Pinpoint the cell where the given text exists, returning its [x, y] midpoint coordinate. 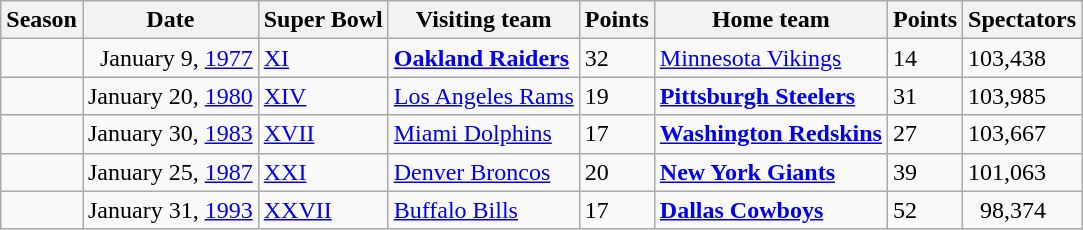
20 [616, 172]
103,438 [1022, 58]
Spectators [1022, 20]
Pittsburgh Steelers [770, 96]
39 [924, 172]
Date [170, 20]
101,063 [1022, 172]
Denver Broncos [484, 172]
Visiting team [484, 20]
January 9, 1977 [170, 58]
XXVII [323, 210]
32 [616, 58]
XIV [323, 96]
19 [616, 96]
Los Angeles Rams [484, 96]
Dallas Cowboys [770, 210]
14 [924, 58]
Home team [770, 20]
31 [924, 96]
52 [924, 210]
January 30, 1983 [170, 134]
103,667 [1022, 134]
January 31, 1993 [170, 210]
January 25, 1987 [170, 172]
Super Bowl [323, 20]
Washington Redskins [770, 134]
103,985 [1022, 96]
Oakland Raiders [484, 58]
New York Giants [770, 172]
Buffalo Bills [484, 210]
27 [924, 134]
XVII [323, 134]
Season [42, 20]
Miami Dolphins [484, 134]
XI [323, 58]
98,374 [1022, 210]
January 20, 1980 [170, 96]
XXI [323, 172]
Minnesota Vikings [770, 58]
